Find where the given text appears and provide that cell's center as [x, y] coordinate. 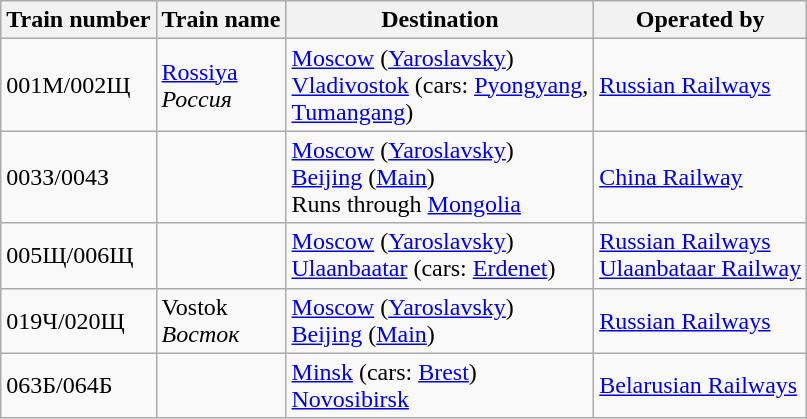
Minsk (cars: Brest) Novosibirsk [440, 386]
Train name [221, 20]
Russian Railways Ulaanbataar Railway [700, 256]
Rossiya Россия [221, 85]
063Б/064Б [78, 386]
001М/002Щ [78, 85]
Moscow (Yaroslavsky) Vladivostok (cars: Pyongyang, Tumangang) [440, 85]
Moscow (Yaroslavsky) Beijing (Main)Runs through Mongolia [440, 177]
China Railway [700, 177]
Destination [440, 20]
Belarusian Railways [700, 386]
Operated by [700, 20]
019Ч/020Щ [78, 320]
Train number [78, 20]
Moscow (Yaroslavsky) Ulaanbaatar (cars: Erdenet) [440, 256]
003З/004З [78, 177]
Vostok Восток [221, 320]
Moscow (Yaroslavsky) Beijing (Main) [440, 320]
005Щ/006Щ [78, 256]
